Provide the [X, Y] coordinate of the cell's center where the given text is located.  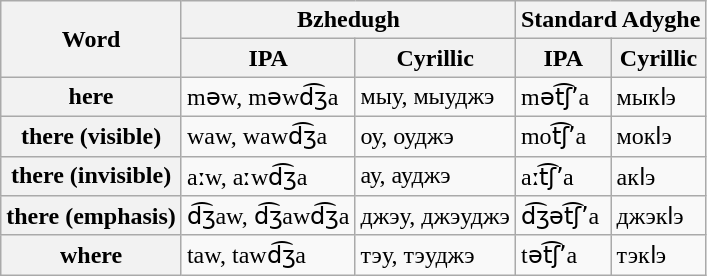
акӏэ [658, 176]
d͡ʒaw, d͡ʒawd͡ʒa [268, 216]
мыу, мыуджэ [435, 97]
there (visible) [92, 136]
mot͡ʃʼa [563, 136]
where [92, 255]
тэу, тэуджэ [435, 255]
тэкӏэ [658, 255]
ау, ауджэ [435, 176]
tət͡ʃʼa [563, 255]
Standard Adyghe [610, 20]
there (emphasis) [92, 216]
Bzhedugh [348, 20]
оу, оуджэ [435, 136]
джэу, джэуджэ [435, 216]
here [92, 97]
taw, tawd͡ʒa [268, 255]
мокӏэ [658, 136]
aːw, aːwd͡ʒa [268, 176]
Word [92, 39]
джэкӏэ [658, 216]
there (invisible) [92, 176]
məw, məwd͡ʒa [268, 97]
d͡ʒət͡ʃʼa [563, 216]
mət͡ʃʼa [563, 97]
мыкӏэ [658, 97]
aːt͡ʃʼa [563, 176]
waw, wawd͡ʒa [268, 136]
